Locate the cell with the specified text and output its (X, Y) center coordinate. 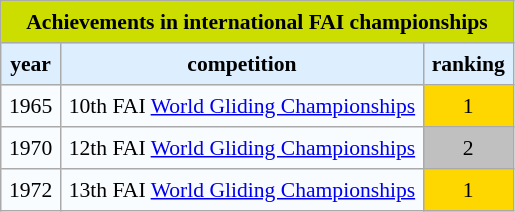
1970 (31, 148)
10th FAI World Gliding Championships (242, 106)
competition (242, 64)
12th FAI World Gliding Championships (242, 148)
2 (468, 148)
1972 (31, 190)
13th FAI World Gliding Championships (242, 190)
ranking (468, 64)
year (31, 64)
Achievements in international FAI championships (257, 22)
1965 (31, 106)
